Output the (x, y) coordinate of the center of the cell containing the given text.  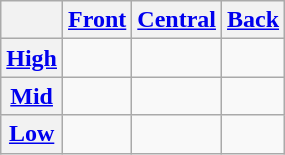
Central (177, 20)
Mid (32, 96)
Back (254, 20)
Low (32, 134)
High (32, 58)
Front (98, 20)
